Locate the cell with the specified text and output its (X, Y) center coordinate. 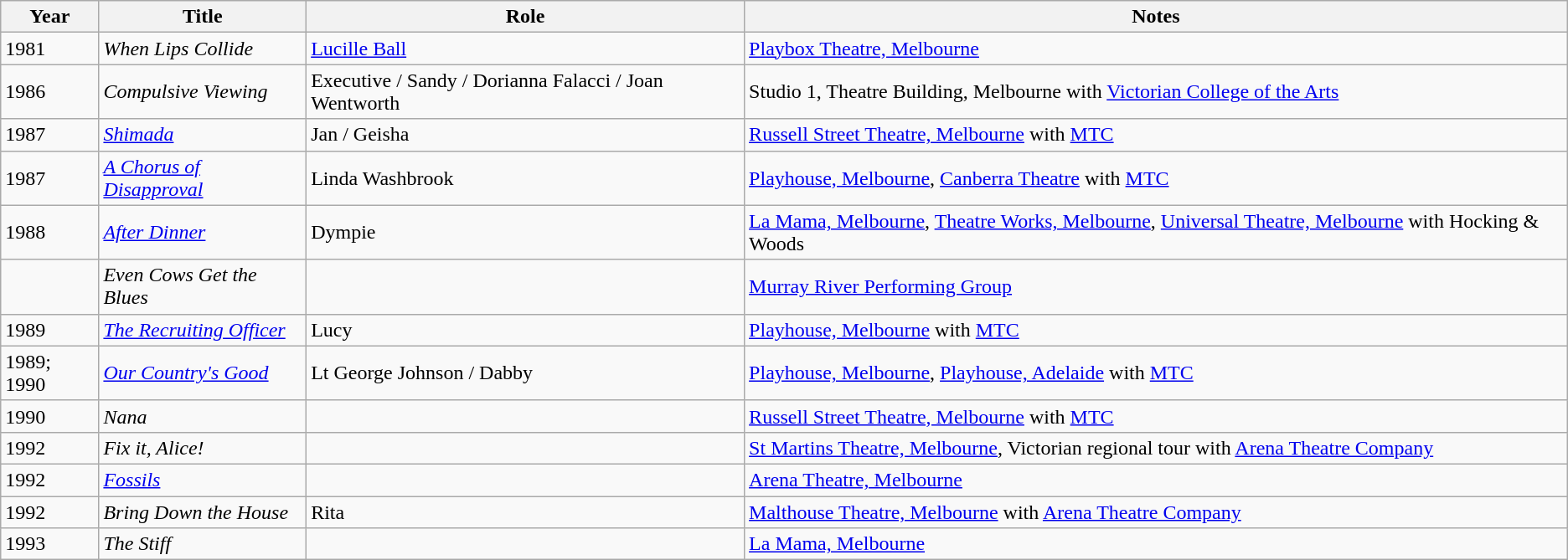
Year (50, 17)
Studio 1, Theatre Building, Melbourne with Victorian College of the Arts (1156, 92)
Lucille Ball (526, 49)
La Mama, Melbourne, Theatre Works, Melbourne, Universal Theatre, Melbourne with Hocking & Woods (1156, 233)
1989; 1990 (50, 373)
Lucy (526, 330)
Shimada (203, 135)
Playhouse, Melbourne, Canberra Theatre with MTC (1156, 177)
Bring Down the House (203, 511)
The Stiff (203, 544)
1986 (50, 92)
Our Country's Good (203, 373)
1981 (50, 49)
Notes (1156, 17)
Playhouse, Melbourne with MTC (1156, 330)
Arena Theatre, Melbourne (1156, 480)
Fossils (203, 480)
The Recruiting Officer (203, 330)
After Dinner (203, 233)
La Mama, Melbourne (1156, 544)
Linda Washbrook (526, 177)
Role (526, 17)
Rita (526, 511)
Compulsive Viewing (203, 92)
Dympie (526, 233)
1993 (50, 544)
Playhouse, Melbourne, Playhouse, Adelaide with MTC (1156, 373)
Playbox Theatre, Melbourne (1156, 49)
Even Cows Get the Blues (203, 286)
Malthouse Theatre, Melbourne with Arena Theatre Company (1156, 511)
Murray River Performing Group (1156, 286)
Title (203, 17)
1990 (50, 416)
Fix it, Alice! (203, 448)
Lt George Johnson / Dabby (526, 373)
Executive / Sandy / Dorianna Falacci / Joan Wentworth (526, 92)
St Martins Theatre, Melbourne, Victorian regional tour with Arena Theatre Company (1156, 448)
Nana (203, 416)
When Lips Collide (203, 49)
1988 (50, 233)
A Chorus of Disapproval (203, 177)
1989 (50, 330)
Jan / Geisha (526, 135)
